Return the (x, y) coordinate for the center point of the cell that contains the specified text.  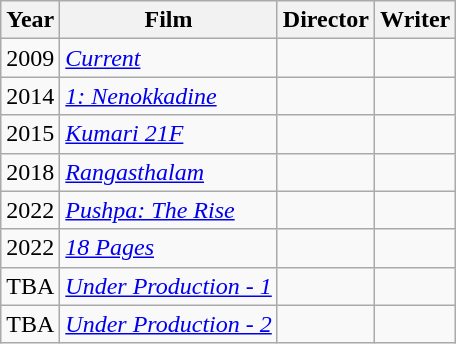
Writer (416, 20)
Kumari 21F (168, 134)
Under Production - 1 (168, 286)
1: Nenokkadine (168, 96)
Current (168, 58)
18 Pages (168, 248)
2018 (30, 172)
Under Production - 2 (168, 324)
Film (168, 20)
Director (326, 20)
Year (30, 20)
Rangasthalam (168, 172)
2009 (30, 58)
2014 (30, 96)
2015 (30, 134)
Pushpa: The Rise (168, 210)
